Capture the cell that displays the provided text and extract its [x, y] central coordinate. 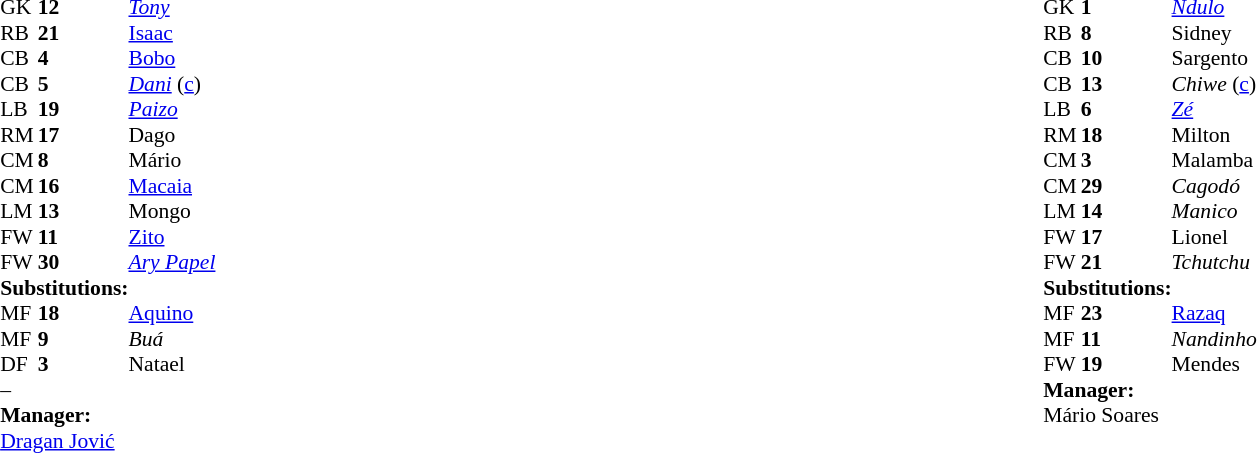
Sidney [1214, 33]
Milton [1214, 135]
DF [19, 365]
5 [57, 84]
9 [57, 339]
Tchutchu [1214, 263]
Macaia [172, 186]
10 [1100, 59]
14 [1100, 211]
Lionel [1214, 237]
Buá [172, 339]
Nandinho [1214, 339]
Sargento [1214, 59]
Mário Soares [1150, 415]
Aquino [172, 313]
Razaq [1214, 313]
Mendes [1214, 365]
Isaac [172, 33]
– [19, 390]
16 [57, 186]
Dani (c) [172, 84]
Cagodó [1214, 186]
Mário [172, 161]
Zé [1214, 109]
Mongo [172, 211]
Manico [1214, 211]
Ary Papel [172, 263]
Bobo [172, 59]
Dago [172, 135]
4 [57, 59]
Zito [172, 237]
29 [1100, 186]
30 [57, 263]
6 [1100, 109]
Natael [172, 365]
23 [1100, 313]
Paizo [172, 109]
Malamba [1214, 161]
Chiwe (c) [1214, 84]
